Extract the (x, y) coordinate from the center of the cell holding the provided text.  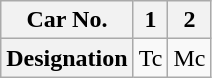
2 (190, 20)
1 (150, 20)
Mc (190, 58)
Car No. (67, 20)
Tc (150, 58)
Designation (67, 58)
